Return [x, y] of the center of cell containing provided text 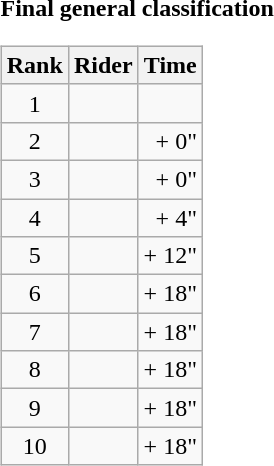
9 [34, 408]
1 [34, 103]
+ 12" [170, 256]
5 [34, 256]
6 [34, 294]
8 [34, 370]
Time [170, 65]
4 [34, 217]
+ 4" [170, 217]
Rider [103, 65]
3 [34, 179]
7 [34, 332]
10 [34, 446]
2 [34, 141]
Rank [34, 65]
